Identify which cell holds the provided text, then report its (x, y) central coordinate. 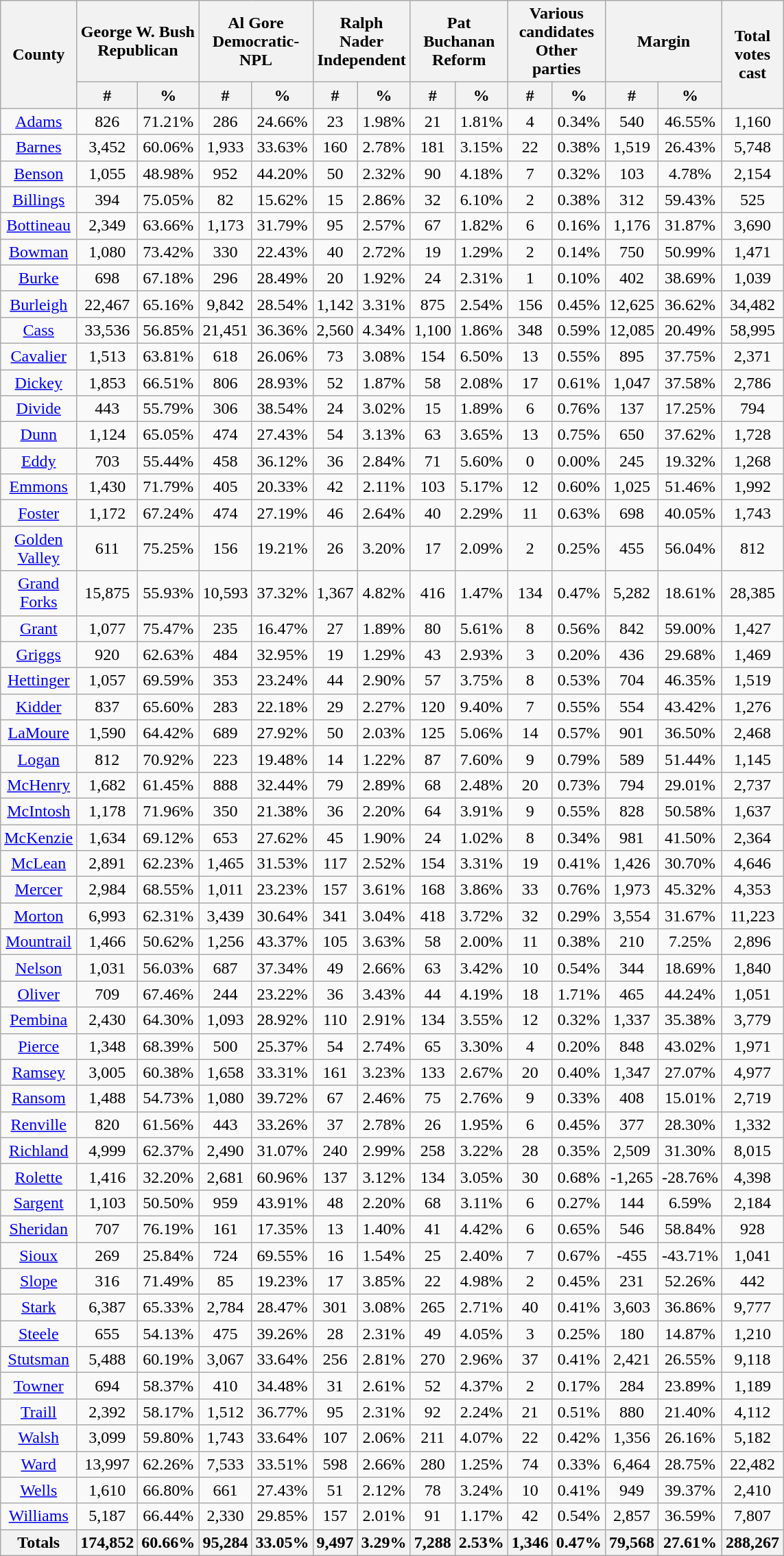
55.79% (169, 409)
2.06% (384, 1438)
1,347 (631, 1072)
24.66% (283, 121)
540 (631, 121)
-28.76% (690, 1177)
3.61% (384, 890)
7,807 (753, 1516)
67.46% (169, 994)
26.55% (690, 1360)
23.24% (283, 681)
64.30% (169, 1020)
18.61% (690, 593)
Mountrail (38, 942)
Bowman (38, 252)
1,637 (753, 811)
661 (225, 1490)
63.81% (169, 356)
0.14% (579, 252)
Billings (38, 200)
2.93% (482, 655)
Benson (38, 174)
15.01% (690, 1098)
0.75% (579, 435)
1,268 (753, 461)
1,971 (753, 1046)
959 (225, 1203)
707 (107, 1229)
2.11% (384, 487)
30 (530, 1177)
82 (225, 200)
71 (432, 461)
Barnes (38, 148)
107 (335, 1438)
32.95% (283, 655)
4,112 (753, 1412)
3,067 (225, 1360)
46.35% (690, 681)
50.62% (169, 942)
405 (225, 487)
Divide (38, 409)
Total votes cast (753, 55)
54.73% (169, 1098)
330 (225, 252)
Margin (663, 41)
2.03% (384, 733)
31.87% (690, 226)
59.80% (169, 1438)
Richland (38, 1151)
20.33% (283, 487)
27 (335, 628)
Ralph NaderIndependent (361, 41)
41 (432, 1229)
2.54% (482, 304)
875 (432, 304)
0.17% (579, 1386)
61.56% (169, 1124)
0.79% (579, 759)
5.06% (482, 733)
31.53% (283, 864)
3.11% (482, 1203)
Emmons (38, 487)
6,993 (107, 916)
McHenry (38, 785)
1.81% (482, 121)
22,482 (753, 1464)
-1,265 (631, 1177)
2.76% (482, 1098)
2,719 (753, 1098)
920 (107, 655)
2,984 (107, 890)
709 (107, 994)
2,392 (107, 1412)
1,469 (753, 655)
Renville (38, 1124)
2.71% (482, 1308)
4,977 (753, 1072)
Williams (38, 1516)
51.46% (690, 487)
1.90% (384, 838)
29.68% (690, 655)
880 (631, 1412)
0.16% (579, 226)
66.44% (169, 1516)
0.51% (579, 1412)
Ramsey (38, 1072)
4.42% (482, 1229)
4.98% (482, 1282)
1,933 (225, 148)
231 (631, 1282)
244 (225, 994)
3,779 (753, 1020)
Burleigh (38, 304)
4.82% (384, 593)
2,737 (753, 785)
455 (631, 549)
2,371 (753, 356)
17.35% (283, 1229)
1,728 (753, 435)
2,681 (225, 1177)
56.04% (690, 549)
27.19% (283, 513)
694 (107, 1386)
Sioux (38, 1255)
3.42% (482, 968)
Griggs (38, 655)
2.67% (482, 1072)
3,439 (225, 916)
68.39% (169, 1046)
283 (225, 707)
Ransom (38, 1098)
11,223 (753, 916)
442 (753, 1282)
36.86% (690, 1308)
65 (432, 1046)
1,348 (107, 1046)
1.22% (384, 759)
3.91% (482, 811)
19.23% (283, 1282)
79 (335, 785)
210 (631, 942)
30.70% (690, 864)
1,077 (107, 628)
0.00% (579, 461)
37.34% (283, 968)
5,748 (753, 148)
75.25% (169, 549)
2.86% (384, 200)
2.32% (384, 174)
34,482 (753, 304)
0.67% (579, 1255)
1,610 (107, 1490)
618 (225, 356)
2.89% (384, 785)
39.26% (283, 1334)
22.43% (283, 252)
4.18% (482, 174)
0.10% (579, 278)
6,387 (107, 1308)
110 (335, 1020)
75 (432, 1098)
837 (107, 707)
5,187 (107, 1516)
350 (225, 811)
29.85% (283, 1516)
36.62% (690, 304)
71.79% (169, 487)
20.49% (690, 330)
2.09% (482, 549)
25 (432, 1255)
3,005 (107, 1072)
22,467 (107, 304)
1.25% (482, 1464)
1,055 (107, 174)
0.27% (579, 1203)
Slope (38, 1282)
4.37% (482, 1386)
1.87% (384, 382)
Traill (38, 1412)
1,840 (753, 968)
70.92% (169, 759)
2.57% (384, 226)
7,533 (225, 1464)
2,154 (753, 174)
554 (631, 707)
1.71% (579, 994)
4,353 (753, 890)
59.00% (690, 628)
60.66% (169, 1542)
475 (225, 1334)
25.37% (283, 1046)
1.02% (482, 838)
23.22% (283, 994)
1,051 (753, 994)
Walsh (38, 1438)
650 (631, 435)
2,349 (107, 226)
29 (335, 707)
79,568 (631, 1542)
4,999 (107, 1151)
33.63% (283, 148)
60.06% (169, 148)
2,786 (753, 382)
2,896 (753, 942)
37.32% (283, 593)
1,041 (753, 1255)
66.80% (169, 1490)
1,367 (335, 593)
1,466 (107, 942)
48.98% (169, 174)
928 (753, 1229)
Wells (38, 1490)
687 (225, 968)
69.59% (169, 681)
1,256 (225, 942)
73.42% (169, 252)
28.54% (283, 304)
458 (225, 461)
9,497 (335, 1542)
2.84% (384, 461)
33.26% (283, 1124)
1,057 (107, 681)
Ward (38, 1464)
52.26% (690, 1282)
1,658 (225, 1072)
0.42% (579, 1438)
69.55% (283, 1255)
McIntosh (38, 811)
1,465 (225, 864)
85 (225, 1282)
3,554 (631, 916)
484 (225, 655)
0.29% (579, 916)
3.23% (384, 1072)
59.43% (690, 200)
0.59% (579, 330)
55.93% (169, 593)
27.62% (283, 838)
Sheridan (38, 1229)
21.40% (690, 1412)
2.90% (384, 681)
1,173 (225, 226)
842 (631, 628)
4.78% (690, 174)
952 (225, 174)
2.29% (482, 513)
Dickey (38, 382)
30.64% (283, 916)
168 (432, 890)
28.49% (283, 278)
58,995 (753, 330)
Al GoreDemocratic-NPL (256, 41)
50.50% (169, 1203)
7.60% (482, 759)
3.43% (384, 994)
Dunn (38, 435)
2,560 (335, 330)
1,426 (631, 864)
27.61% (690, 1542)
2.48% (482, 785)
2.91% (384, 1020)
3.72% (482, 916)
344 (631, 968)
4.07% (482, 1438)
45.32% (690, 890)
2,330 (225, 1516)
611 (107, 549)
1,992 (753, 487)
1.92% (384, 278)
0.73% (579, 785)
Oliver (38, 994)
1,047 (631, 382)
40.05% (690, 513)
37.62% (690, 435)
36.36% (283, 330)
George W. BushRepublican (138, 41)
750 (631, 252)
316 (107, 1282)
58.84% (690, 1229)
21.38% (283, 811)
McLean (38, 864)
1,471 (753, 252)
Hettinger (38, 681)
235 (225, 628)
211 (432, 1438)
17.25% (690, 409)
4,646 (753, 864)
288,267 (753, 1542)
31 (335, 1386)
3.75% (482, 681)
0.63% (579, 513)
1.47% (482, 593)
28.47% (283, 1308)
62.63% (169, 655)
1,430 (107, 487)
90 (432, 174)
80 (432, 628)
306 (225, 409)
2,857 (631, 1516)
62.37% (169, 1151)
Stutsman (38, 1360)
39.72% (283, 1098)
546 (631, 1229)
15,875 (107, 593)
1,634 (107, 838)
36.12% (283, 461)
2.27% (384, 707)
377 (631, 1124)
16 (335, 1255)
57 (432, 681)
284 (631, 1386)
144 (631, 1203)
Totals (38, 1542)
181 (432, 148)
240 (335, 1151)
301 (335, 1308)
3.12% (384, 1177)
38.54% (283, 409)
0 (530, 461)
1.95% (482, 1124)
Eddy (38, 461)
0.56% (579, 628)
1,124 (107, 435)
1,416 (107, 1177)
1,337 (631, 1020)
64.42% (169, 733)
3.02% (384, 409)
26.43% (690, 148)
1,346 (530, 1542)
McKenzie (38, 838)
0.61% (579, 382)
0.35% (579, 1151)
888 (225, 785)
1,513 (107, 356)
-455 (631, 1255)
Pembina (38, 1020)
133 (432, 1072)
0.68% (579, 1177)
2,364 (753, 838)
Pierce (38, 1046)
28.30% (690, 1124)
2.40% (482, 1255)
75.05% (169, 200)
2.81% (384, 1360)
9,118 (753, 1360)
33.51% (283, 1464)
67.18% (169, 278)
75.47% (169, 628)
43.02% (690, 1046)
38.69% (690, 278)
2,430 (107, 1020)
1,176 (631, 226)
62.26% (169, 1464)
Cass (38, 330)
Rolette (38, 1177)
0.53% (579, 681)
Bottineau (38, 226)
2,891 (107, 864)
65.16% (169, 304)
3,603 (631, 1308)
45 (335, 838)
1,025 (631, 487)
1,512 (225, 1412)
6.50% (482, 356)
3.86% (482, 890)
9,842 (225, 304)
31.30% (690, 1151)
18 (530, 994)
37.58% (690, 382)
Burke (38, 278)
1,210 (753, 1334)
76.19% (169, 1229)
5,488 (107, 1360)
Cavalier (38, 356)
71.21% (169, 121)
Golden Valley (38, 549)
8,015 (753, 1151)
48 (335, 1203)
689 (225, 733)
2,468 (753, 733)
13,997 (107, 1464)
Mercer (38, 890)
1,332 (753, 1124)
50.99% (690, 252)
23.89% (690, 1386)
3.24% (482, 1490)
256 (335, 1360)
9,777 (753, 1308)
71.49% (169, 1282)
416 (432, 593)
418 (432, 916)
1,011 (225, 890)
3,690 (753, 226)
806 (225, 382)
19.32% (690, 461)
410 (225, 1386)
5.17% (482, 487)
3.65% (482, 435)
4,398 (753, 1177)
3.85% (384, 1282)
46 (335, 513)
62.23% (169, 864)
28.75% (690, 1464)
1.40% (384, 1229)
25.84% (169, 1255)
348 (530, 330)
3.04% (384, 916)
92 (432, 1412)
525 (753, 200)
2.52% (384, 864)
901 (631, 733)
26.06% (283, 356)
2,490 (225, 1151)
Grand Forks (38, 593)
28.93% (283, 382)
1,276 (753, 707)
3.20% (384, 549)
1,427 (753, 628)
465 (631, 994)
826 (107, 121)
174,852 (107, 1542)
6,464 (631, 1464)
105 (335, 942)
10,593 (225, 593)
1,189 (753, 1386)
655 (107, 1334)
51 (335, 1490)
2.72% (384, 252)
78 (432, 1490)
51.44% (690, 759)
408 (631, 1098)
3.13% (384, 435)
1,160 (753, 121)
Adams (38, 121)
1,172 (107, 513)
3,099 (107, 1438)
60.96% (283, 1177)
58.37% (169, 1386)
91 (432, 1516)
68.55% (169, 890)
Steele (38, 1334)
3.63% (384, 942)
1,853 (107, 382)
33,536 (107, 330)
341 (335, 916)
66.51% (169, 382)
7,288 (432, 1542)
1.54% (384, 1255)
2.00% (482, 942)
2.24% (482, 1412)
58.17% (169, 1412)
2.12% (384, 1490)
286 (225, 121)
26.16% (690, 1438)
589 (631, 759)
828 (631, 811)
1,178 (107, 811)
5.61% (482, 628)
500 (225, 1046)
33.05% (283, 1542)
704 (631, 681)
56.03% (169, 968)
56.85% (169, 330)
71.96% (169, 811)
3.05% (482, 1177)
Towner (38, 1386)
2,784 (225, 1308)
County (38, 55)
-43.71% (690, 1255)
117 (335, 864)
4.34% (384, 330)
16.47% (283, 628)
14.87% (690, 1334)
5,282 (631, 593)
62.31% (169, 916)
1,142 (335, 304)
22.18% (283, 707)
3.15% (482, 148)
120 (432, 707)
35.38% (690, 1020)
39.37% (690, 1490)
28,385 (753, 593)
6.59% (690, 1203)
2,410 (753, 1490)
Grant (38, 628)
6.10% (482, 200)
60.19% (169, 1360)
280 (432, 1464)
36.59% (690, 1516)
Nelson (38, 968)
895 (631, 356)
7.25% (690, 942)
69.12% (169, 838)
23.23% (283, 890)
1.17% (482, 1516)
269 (107, 1255)
61.45% (169, 785)
4.19% (482, 994)
2.01% (384, 1516)
5,182 (753, 1438)
28.92% (283, 1020)
1,039 (753, 278)
2.46% (384, 1098)
36.77% (283, 1412)
402 (631, 278)
65.05% (169, 435)
Sargent (38, 1203)
3.29% (384, 1542)
41.50% (690, 838)
265 (432, 1308)
63.66% (169, 226)
29.01% (690, 785)
Logan (38, 759)
33.31% (283, 1072)
2.64% (384, 513)
1 (530, 278)
27.92% (283, 733)
1,973 (631, 890)
19.21% (283, 549)
1,682 (107, 785)
Kidder (38, 707)
74 (530, 1464)
Various candidatesOther parties (556, 41)
73 (335, 356)
394 (107, 200)
43.37% (283, 942)
436 (631, 655)
9.40% (482, 707)
31.07% (283, 1151)
1,488 (107, 1098)
32.20% (169, 1177)
2,184 (753, 1203)
27.07% (690, 1072)
Pat BuchananReform (459, 41)
3,452 (107, 148)
4.05% (482, 1334)
1,103 (107, 1203)
1,100 (432, 330)
21,451 (225, 330)
1,356 (631, 1438)
Foster (38, 513)
12,085 (631, 330)
1,145 (753, 759)
0.57% (579, 733)
160 (335, 148)
5.60% (482, 461)
3.30% (482, 1046)
2.99% (384, 1151)
353 (225, 681)
43.91% (283, 1203)
312 (631, 200)
2.61% (384, 1386)
1,093 (225, 1020)
19.48% (283, 759)
180 (631, 1334)
2,421 (631, 1360)
0.60% (579, 487)
598 (335, 1464)
32.44% (283, 785)
653 (225, 838)
43.42% (690, 707)
43 (432, 655)
1,031 (107, 968)
2.74% (384, 1046)
50.58% (690, 811)
95,284 (225, 1542)
67.24% (169, 513)
1.86% (482, 330)
245 (631, 461)
1,590 (107, 733)
18.69% (690, 968)
1.82% (482, 226)
34.48% (283, 1386)
0.65% (579, 1229)
64 (432, 811)
31.79% (283, 226)
44.20% (283, 174)
54.13% (169, 1334)
2,509 (631, 1151)
12,625 (631, 304)
949 (631, 1490)
3.22% (482, 1151)
23 (335, 121)
981 (631, 838)
2.08% (482, 382)
60.38% (169, 1072)
87 (432, 759)
820 (107, 1124)
1.98% (384, 121)
65.33% (169, 1308)
270 (432, 1360)
31.67% (690, 916)
Morton (38, 916)
848 (631, 1046)
2.96% (482, 1360)
55.44% (169, 461)
33 (530, 890)
0.40% (579, 1072)
2.53% (482, 1542)
36.50% (690, 733)
44.24% (690, 994)
37.75% (690, 356)
65.60% (169, 707)
3.55% (482, 1020)
15.62% (283, 200)
46.55% (690, 121)
296 (225, 278)
125 (432, 733)
258 (432, 1151)
724 (225, 1255)
223 (225, 759)
Stark (38, 1308)
LaMoure (38, 733)
703 (107, 461)
